Capture the cell that displays the provided text and extract its (X, Y) central coordinate. 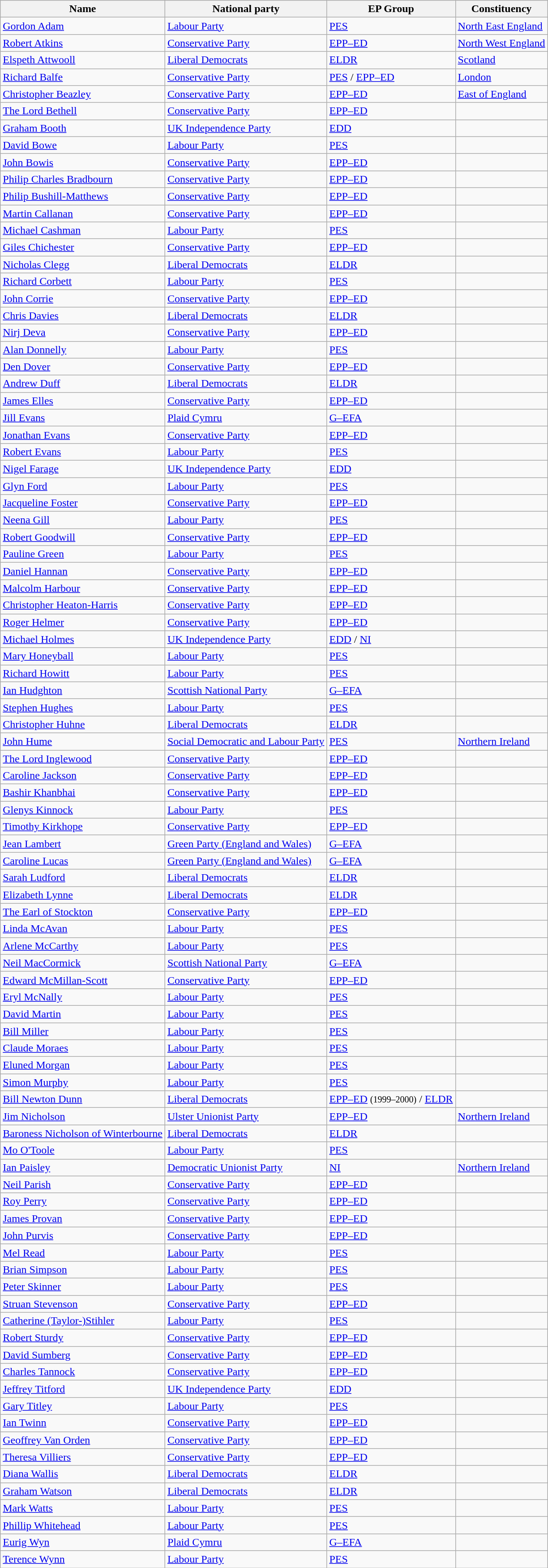
Daniel Hannan (83, 571)
National party (246, 9)
Den Dover (83, 367)
Gordon Adam (83, 26)
Diana Wallis (83, 1474)
Ulster Unionist Party (246, 1116)
Bashir Khanbhai (83, 793)
Stephen Hughes (83, 707)
Eryl McNally (83, 997)
Scotland (501, 60)
Constituency (501, 9)
Mark Watts (83, 1508)
Richard Howitt (83, 673)
Glyn Ford (83, 486)
James Elles (83, 401)
Nicholas Clegg (83, 265)
Timothy Kirkhope (83, 827)
Terence Wynn (83, 1559)
Caroline Jackson (83, 776)
The Earl of Stockton (83, 912)
Ian Twinn (83, 1423)
John Purvis (83, 1235)
Baroness Nicholson of Winterbourne (83, 1133)
Ian Hudghton (83, 690)
Ian Paisley (83, 1167)
Martin Callanan (83, 214)
Brian Simpson (83, 1269)
Richard Corbett (83, 282)
Jean Lambert (83, 844)
Eurig Wyn (83, 1542)
Geoffrey Van Orden (83, 1440)
Pauline Green (83, 554)
Philip Bushill-Matthews (83, 196)
Jacqueline Foster (83, 503)
The Lord Inglewood (83, 759)
Claude Moraes (83, 1048)
Theresa Villiers (83, 1457)
Bill Miller (83, 1031)
Bill Newton Dunn (83, 1099)
Glenys Kinnock (83, 810)
Social Democratic and Labour Party (246, 741)
Sarah Ludford (83, 878)
Graham Booth (83, 128)
Democratic Unionist Party (246, 1167)
David Sumberg (83, 1355)
Jill Evans (83, 418)
Robert Goodwill (83, 537)
Roger Helmer (83, 622)
Giles Chichester (83, 248)
Neena Gill (83, 520)
Eluned Morgan (83, 1065)
Roy Perry (83, 1201)
Name (83, 9)
Philip Charles Bradbourn (83, 179)
David Martin (83, 1014)
John Bowis (83, 162)
NI (391, 1167)
Mary Honeyball (83, 656)
Edward McMillan-Scott (83, 980)
Charles Tannock (83, 1372)
Robert Sturdy (83, 1338)
EPP–ED (1999–2000) / ELDR (391, 1099)
Jeffrey Titford (83, 1389)
Catherine (Taylor-)Stihler (83, 1321)
East of England (501, 94)
North West England (501, 43)
John Corrie (83, 299)
Simon Murphy (83, 1082)
Elspeth Attwooll (83, 60)
Neil Parish (83, 1184)
Struan Stevenson (83, 1304)
Andrew Duff (83, 384)
EP Group (391, 9)
Peter Skinner (83, 1286)
Graham Watson (83, 1491)
Michael Holmes (83, 639)
John Hume (83, 741)
Alan Donnelly (83, 350)
The Lord Bethell (83, 111)
PES / EPP–ED (391, 77)
Robert Atkins (83, 43)
Nirj Deva (83, 333)
Chris Davies (83, 316)
Michael Cashman (83, 231)
Jim Nicholson (83, 1116)
Arlene McCarthy (83, 946)
David Bowe (83, 145)
James Provan (83, 1218)
Jonathan Evans (83, 435)
Christopher Heaton-Harris (83, 605)
North East England (501, 26)
Richard Balfe (83, 77)
EDD / NI (391, 639)
Elizabeth Lynne (83, 895)
Christopher Huhne (83, 724)
Phillip Whitehead (83, 1525)
Robert Evans (83, 452)
Mel Read (83, 1252)
Neil MacCormick (83, 963)
Malcolm Harbour (83, 588)
London (501, 77)
Mo O'Toole (83, 1150)
Linda McAvan (83, 929)
Christopher Beazley (83, 94)
Nigel Farage (83, 469)
Caroline Lucas (83, 861)
Gary Titley (83, 1406)
